Output the (x, y) coordinate of the center of the cell containing the given text.  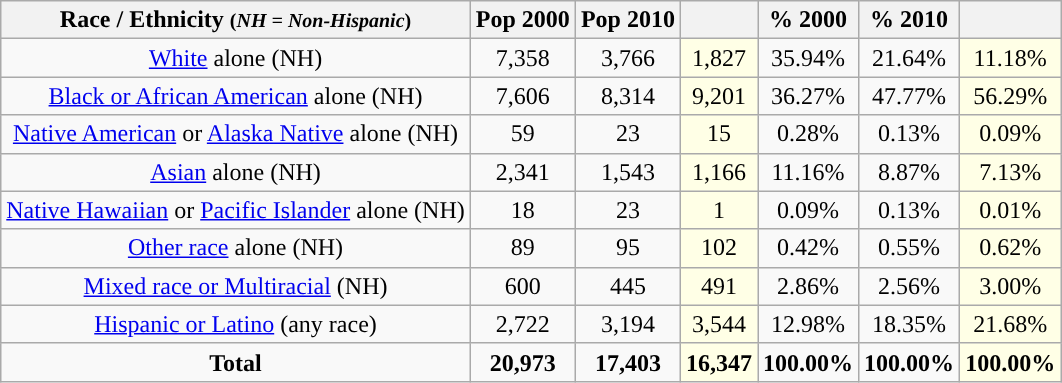
1 (718, 210)
Other race alone (NH) (236, 248)
21.64% (910, 58)
21.68% (1010, 324)
7,358 (522, 58)
2,341 (522, 172)
3,194 (628, 324)
3.00% (1010, 286)
7,606 (522, 96)
59 (522, 134)
36.27% (808, 96)
11.18% (1010, 58)
16,347 (718, 362)
11.16% (808, 172)
2,722 (522, 324)
Mixed race or Multiracial (NH) (236, 286)
Native Hawaiian or Pacific Islander alone (NH) (236, 210)
15 (718, 134)
89 (522, 248)
9,201 (718, 96)
56.29% (1010, 96)
8.87% (910, 172)
3,544 (718, 324)
Pop 2010 (628, 20)
0.01% (1010, 210)
95 (628, 248)
0.55% (910, 248)
1,827 (718, 58)
1,166 (718, 172)
Asian alone (NH) (236, 172)
47.77% (910, 96)
0.42% (808, 248)
Native American or Alaska Native alone (NH) (236, 134)
17,403 (628, 362)
600 (522, 286)
102 (718, 248)
2.56% (910, 286)
Race / Ethnicity (NH = Non-Hispanic) (236, 20)
12.98% (808, 324)
% 2000 (808, 20)
1,543 (628, 172)
White alone (NH) (236, 58)
2.86% (808, 286)
7.13% (1010, 172)
18.35% (910, 324)
Pop 2000 (522, 20)
Total (236, 362)
0.62% (1010, 248)
491 (718, 286)
% 2010 (910, 20)
20,973 (522, 362)
8,314 (628, 96)
Hispanic or Latino (any race) (236, 324)
0.28% (808, 134)
445 (628, 286)
3,766 (628, 58)
Black or African American alone (NH) (236, 96)
35.94% (808, 58)
18 (522, 210)
